Determine the (X, Y) coordinate at the center of the cell enclosing the given text.  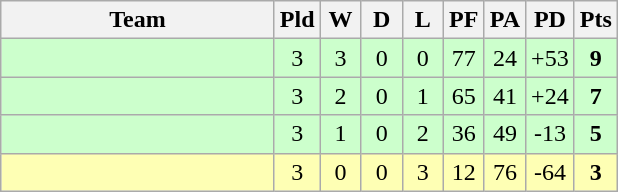
12 (464, 172)
-64 (550, 172)
24 (504, 58)
L (422, 20)
D (382, 20)
Pts (596, 20)
+24 (550, 96)
7 (596, 96)
PF (464, 20)
76 (504, 172)
-13 (550, 134)
PA (504, 20)
9 (596, 58)
36 (464, 134)
PD (550, 20)
Team (138, 20)
Pld (297, 20)
65 (464, 96)
41 (504, 96)
49 (504, 134)
77 (464, 58)
+53 (550, 58)
W (340, 20)
5 (596, 134)
